Return [X, Y] of the center of cell containing provided text 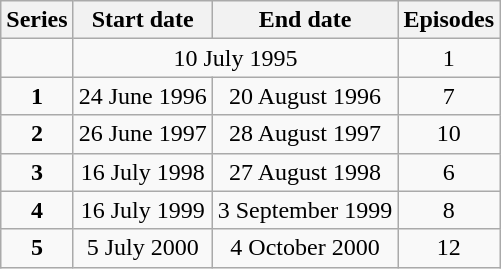
Start date [142, 20]
10 [449, 134]
4 October 2000 [305, 248]
16 July 1999 [142, 210]
Episodes [449, 20]
28 August 1997 [305, 134]
10 July 1995 [236, 58]
5 July 2000 [142, 248]
4 [37, 210]
3 September 1999 [305, 210]
16 July 1998 [142, 172]
5 [37, 248]
12 [449, 248]
7 [449, 96]
26 June 1997 [142, 134]
20 August 1996 [305, 96]
27 August 1998 [305, 172]
Series [37, 20]
End date [305, 20]
3 [37, 172]
2 [37, 134]
8 [449, 210]
6 [449, 172]
24 June 1996 [142, 96]
